Pinpoint the cell where the given text exists, returning its (X, Y) midpoint coordinate. 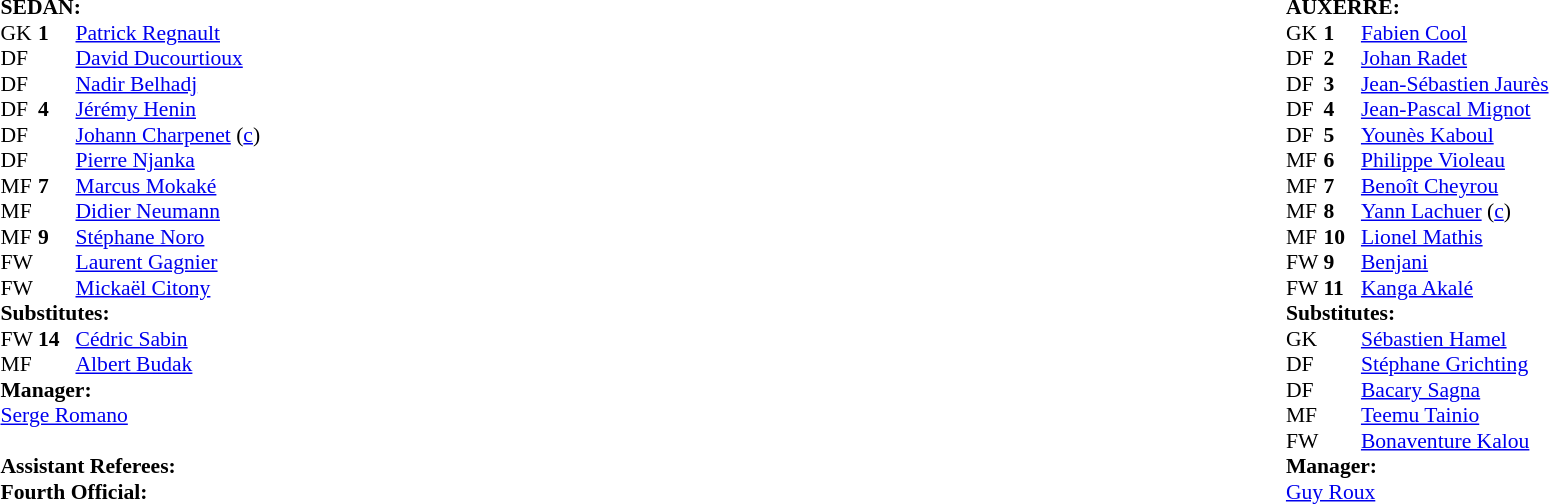
Bonaventure Kalou (1455, 441)
Albert Budak (168, 365)
Lionel Mathis (1455, 237)
Jean-Sébastien Jaurès (1455, 84)
Johann Charpenet (c) (168, 135)
Jean-Pascal Mignot (1455, 109)
5 (1342, 135)
Marcus Mokaké (168, 186)
Fabien Cool (1455, 33)
Sébastien Hamel (1455, 339)
Benoît Cheyrou (1455, 186)
Yann Lachuer (c) (1455, 211)
Jérémy Henin (168, 109)
Teemu Tainio (1455, 415)
Laurent Gagnier (168, 263)
Bacary Sagna (1455, 390)
David Ducourtioux (168, 59)
Patrick Regnault (168, 33)
Johan Radet (1455, 59)
Mickaël Citony (168, 288)
10 (1342, 237)
Kanga Akalé (1455, 288)
2 (1342, 59)
6 (1342, 161)
Nadir Belhadj (168, 84)
3 (1342, 84)
Stéphane Grichting (1455, 365)
Didier Neumann (168, 211)
Cédric Sabin (168, 339)
Benjani (1455, 263)
11 (1342, 288)
Pierre Njanka (168, 161)
8 (1342, 211)
Philippe Violeau (1455, 161)
Younès Kaboul (1455, 135)
Stéphane Noro (168, 237)
14 (57, 339)
Serge RomanoAssistant Referees: Fourth Official: (130, 453)
